Capture the cell that displays the provided text and extract its [x, y] central coordinate. 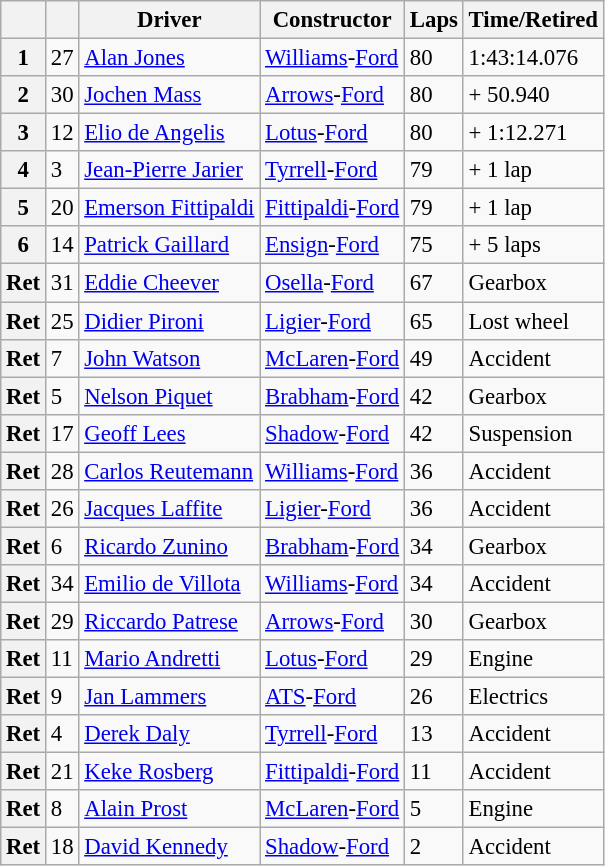
Electrics [533, 697]
21 [62, 772]
7 [62, 358]
Driver [170, 20]
Ensign-Ford [332, 245]
Ricardo Zunino [170, 546]
8 [62, 809]
Elio de Angelis [170, 133]
Osella-Ford [332, 283]
Time/Retired [533, 20]
Carlos Reutemann [170, 471]
Emilio de Villota [170, 584]
Alan Jones [170, 58]
Didier Pironi [170, 321]
Keke Rosberg [170, 772]
John Watson [170, 358]
Derek Daly [170, 734]
Constructor [332, 20]
Mario Andretti [170, 659]
Alain Prost [170, 809]
Nelson Piquet [170, 396]
Jan Lammers [170, 697]
+ 5 laps [533, 245]
14 [62, 245]
Jean-Pierre Jarier [170, 170]
Lost wheel [533, 321]
67 [434, 283]
28 [62, 471]
ATS-Ford [332, 697]
Riccardo Patrese [170, 621]
13 [434, 734]
Patrick Gaillard [170, 245]
9 [62, 697]
17 [62, 433]
Geoff Lees [170, 433]
Laps [434, 20]
David Kennedy [170, 847]
+ 1:12.271 [533, 133]
Jacques Laffite [170, 509]
18 [62, 847]
25 [62, 321]
65 [434, 321]
20 [62, 208]
Emerson Fittipaldi [170, 208]
1:43:14.076 [533, 58]
75 [434, 245]
1 [24, 58]
Suspension [533, 433]
+ 50.940 [533, 95]
12 [62, 133]
Eddie Cheever [170, 283]
Jochen Mass [170, 95]
49 [434, 358]
27 [62, 58]
31 [62, 283]
